Find where the given text appears and provide that cell's center as (X, Y) coordinate. 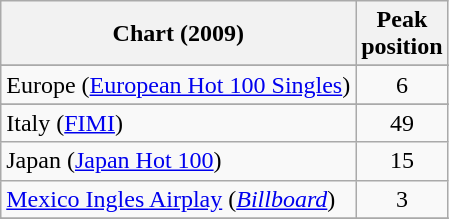
3 (402, 199)
Mexico Ingles Airplay (Billboard) (178, 199)
15 (402, 161)
6 (402, 85)
49 (402, 123)
Chart (2009) (178, 34)
Peakposition (402, 34)
Japan (Japan Hot 100) (178, 161)
Italy (FIMI) (178, 123)
Europe (European Hot 100 Singles) (178, 85)
